Search for the cell housing the specified text and yield its (X, Y) center coordinate. 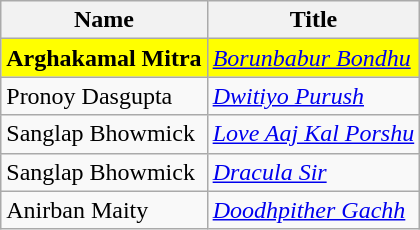
Name (104, 20)
Doodhpither Gachh (314, 210)
Love Aaj Kal Porshu (314, 134)
Arghakamal Mitra (104, 58)
Title (314, 20)
Pronoy Dasgupta (104, 96)
Dwitiyo Purush (314, 96)
Anirban Maity (104, 210)
Borunbabur Bondhu (314, 58)
Dracula Sir (314, 172)
